Find where the given text appears and provide that cell's center as (X, Y) coordinate. 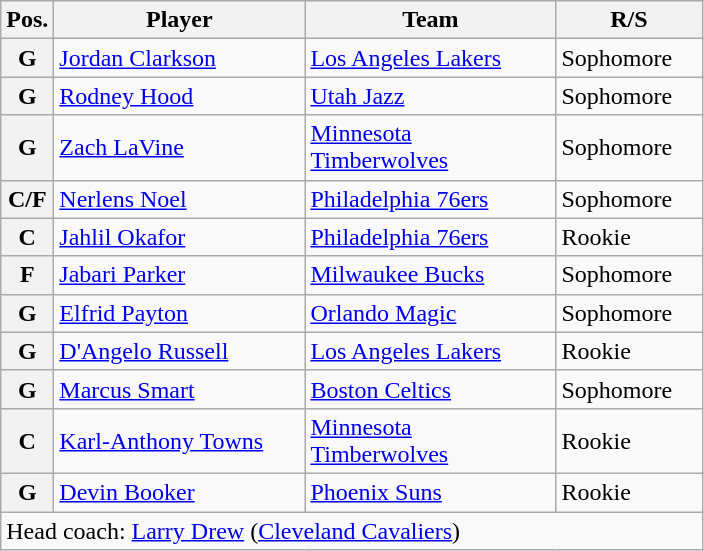
Karl-Anthony Towns (180, 440)
Jabari Parker (180, 275)
R/S (629, 20)
Head coach: Larry Drew (Cleveland Cavaliers) (352, 531)
Team (430, 20)
Devin Booker (180, 492)
Phoenix Suns (430, 492)
F (28, 275)
Jahlil Okafor (180, 237)
C/F (28, 199)
Player (180, 20)
Zach LaVine (180, 148)
Utah Jazz (430, 96)
Elfrid Payton (180, 313)
Milwaukee Bucks (430, 275)
Pos. (28, 20)
Boston Celtics (430, 389)
Jordan Clarkson (180, 58)
Marcus Smart (180, 389)
Rodney Hood (180, 96)
D'Angelo Russell (180, 351)
Orlando Magic (430, 313)
Nerlens Noel (180, 199)
